Search for the cell housing the specified text and yield its [X, Y] center coordinate. 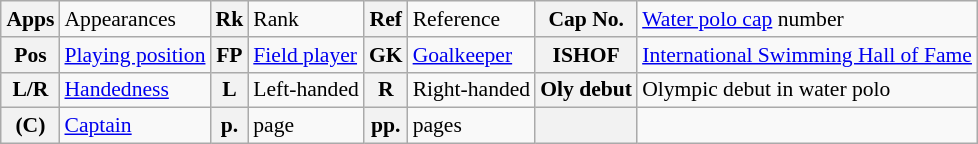
pages [472, 126]
Apps [30, 19]
Cap No. [586, 19]
pp. [386, 126]
(C) [30, 126]
Field player [306, 55]
Oly debut [586, 90]
International Swimming Hall of Fame [807, 55]
Goalkeeper [472, 55]
GK [386, 55]
Ref [386, 19]
Playing position [134, 55]
Rk [230, 19]
Pos [30, 55]
FP [230, 55]
Left-handed [306, 90]
Olympic debut in water polo [807, 90]
R [386, 90]
Handedness [134, 90]
Rank [306, 19]
L [230, 90]
L/R [30, 90]
ISHOF [586, 55]
page [306, 126]
Water polo cap number [807, 19]
Right-handed [472, 90]
p. [230, 126]
Captain [134, 126]
Appearances [134, 19]
Reference [472, 19]
